Provide the [X, Y] coordinate of the cell's center where the given text is located.  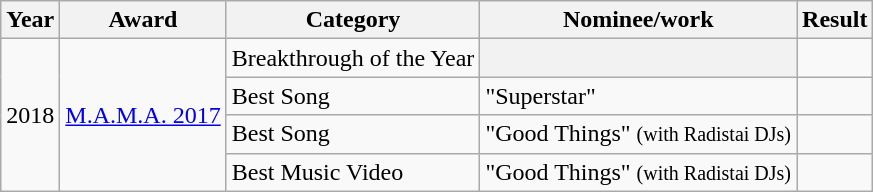
Breakthrough of the Year [353, 58]
Best Music Video [353, 172]
2018 [30, 115]
Result [835, 20]
Award [143, 20]
Category [353, 20]
Nominee/work [638, 20]
Year [30, 20]
M.A.M.A. 2017 [143, 115]
"Superstar" [638, 96]
